From the cell containing the given text, extract its center point as (X, Y) coordinate. 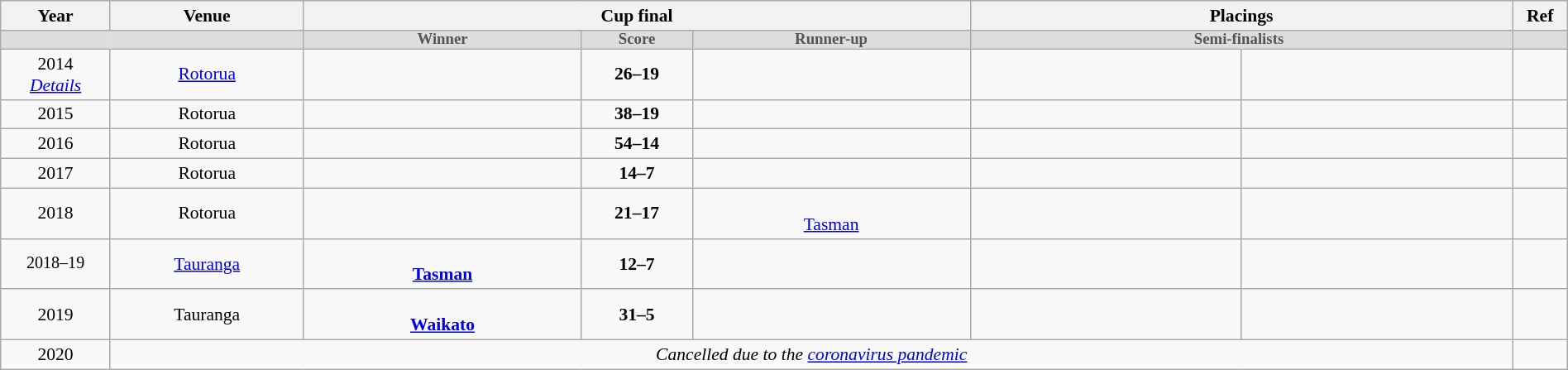
12–7 (637, 263)
Winner (442, 40)
Waikato (442, 315)
2018 (56, 214)
Score (637, 40)
Cancelled due to the coronavirus pandemic (811, 355)
Placings (1241, 16)
2018–19 (56, 263)
2016 (56, 144)
2015 (56, 114)
Ref (1540, 16)
nalists (1377, 40)
2020 (56, 355)
2014Details (56, 74)
54–14 (637, 144)
38–19 (637, 114)
Year (56, 16)
26–19 (637, 74)
21–17 (637, 214)
31–5 (637, 315)
Semi-fi (1106, 40)
Runner-up (831, 40)
Venue (207, 16)
2017 (56, 174)
Cup final (637, 16)
14–7 (637, 174)
2019 (56, 315)
